Find where the given text appears and provide that cell's center as [x, y] coordinate. 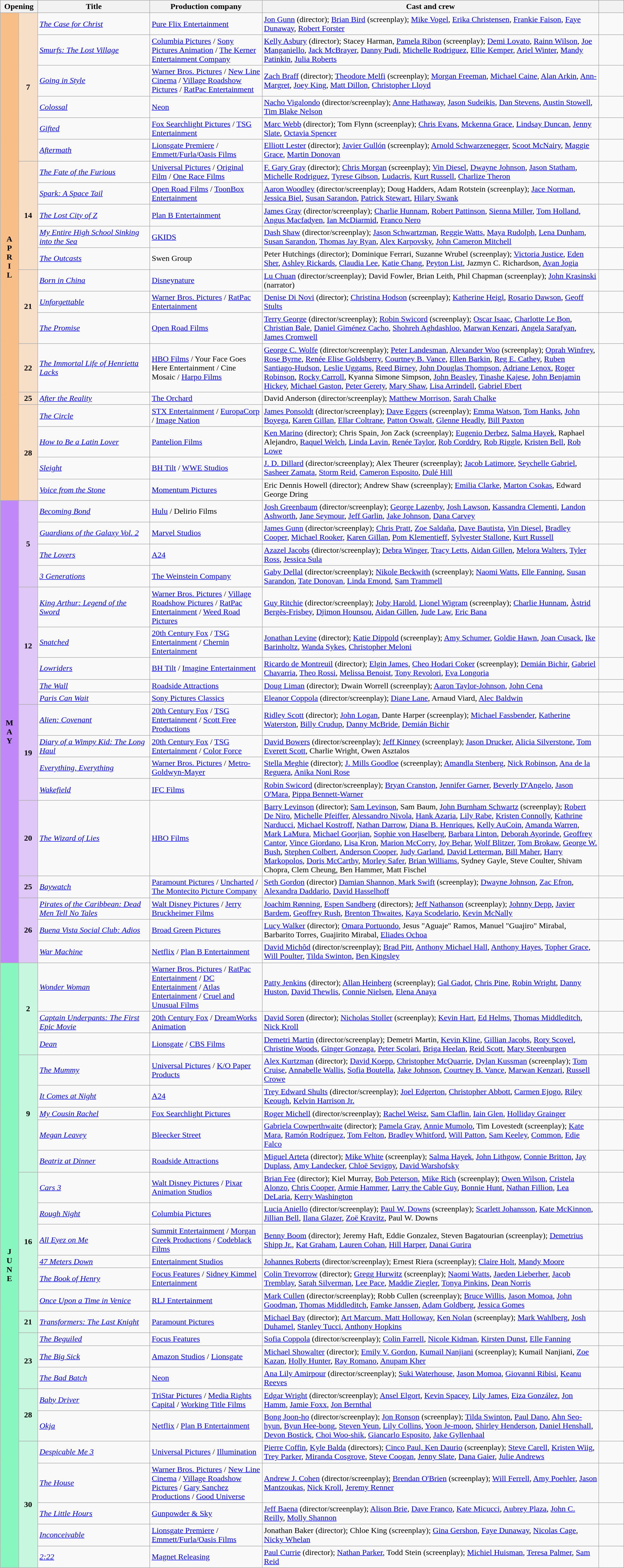
The Little Hours [94, 1513]
The Circle [94, 416]
47 Meters Down [94, 1261]
Rough Night [94, 1213]
Ana Lily Amirpour (director/screenplay); Suki Waterhouse, Jason Momoa, Giovanni Ribisi, Keanu Reeves [430, 1378]
Jon Gunn (director); Brian Bird (screenplay); Mike Vogel, Erika Christensen, Frankie Faison, Faye Dunaway, Robert Forster [430, 24]
Open Road Films / ToonBox Entertainment [206, 193]
Warner Bros. Pictures / New Line Cinema / Village Roadshow Pictures / RatPac Entertainment [206, 81]
The Mummy [94, 1070]
Despicable Me 3 [94, 1452]
Amazon Studios / Lionsgate [206, 1356]
Cast and crew [430, 7]
How to Be a Latin Lover [94, 442]
David Anderson (director/screenplay); Matthew Morrison, Sarah Chalke [430, 398]
Warner Bros. Pictures / New Line Cinema / Village Roadshow Pictures / Gary Sanchez Productions / Good Universe [206, 1483]
Born in China [94, 280]
Azazel Jacobs (director/screenplay); Debra Winger, Tracy Letts, Aidan Gillen, Melora Walters, Tyler Ross, Jessica Sula [430, 554]
Aftermath [94, 150]
7 [28, 87]
Opening [19, 7]
Andrew J. Cohen (director/screenplay); Brendan O'Brien (screenplay); Will Ferrell, Amy Poehler, Jason Mantzoukas, Nick Kroll, Jeremy Renner [430, 1483]
Alien: Covenant [94, 720]
JUNE [9, 1265]
Ridley Scott (director); John Logan, Dante Harper (screenplay); Michael Fassbender, Katherine Waterston, Billy Crudup, Danny McBride, Demián Bichir [430, 720]
Warner Bros. Pictures / RatPac Entertainment / DC Entertainment / Atlas Entertainment / Cruel and Unusual Films [206, 987]
GKIDS [206, 237]
Hulu / Delirio Films [206, 511]
Cars 3 [94, 1187]
Production company [206, 7]
HBO Films [206, 838]
IFC Films [206, 790]
Trey Edward Shults (director/screenplay); Joel Edgerton, Christopher Abbott, Carmen Ejogo, Riley Keough, Kelvin Harrison Jr. [430, 1096]
26 [28, 930]
Wonder Woman [94, 987]
The Book of Henry [94, 1279]
Pirates of the Caribbean: Dead Men Tell No Tales [94, 908]
The Promise [94, 328]
20 [28, 838]
Pantelion Films [206, 442]
Wakefield [94, 790]
Becoming Bond [94, 511]
Colossal [94, 107]
Jonathan Baker (director); Chloe King (screenplay); Gina Gershon, Faye Dunaway, Nicolas Cage, Nicky Whelan [430, 1535]
Nacho Vigalondo (director/screenplay); Anne Hathaway, Jason Sudeikis, Dan Stevens, Austin Stowell, Tim Blake Nelson [430, 107]
Universal Pictures / Original Film / One Race Films [206, 172]
Momentum Pictures [206, 490]
Walt Disney Pictures / Jerry Bruckheimer Films [206, 908]
The House [94, 1483]
BH Tilt / Imagine Entertainment [206, 668]
Warner Bros. Pictures / Metro-Goldwyn-Mayer [206, 768]
Summit Entertainment / Morgan Creek Productions / Codeblack Films [206, 1240]
The Fate of the Furious [94, 172]
The Outcasts [94, 259]
Doug Liman (director); Dwain Worrell (screenplay); Aaron Taylor-Johnson, John Cena [430, 685]
Edgar Wright (director/screenplay); Ansel Elgort, Kevin Spacey, Lily James, Eiza González, Jon Hamm, Jamie Foxx, Jon Bernthal [430, 1399]
20th Century Fox / DreamWorks Animation [206, 1022]
Baby Driver [94, 1399]
Open Road Films [206, 328]
David Soren (director); Nicholas Stoller (screenplay); Kevin Hart, Ed Helms, Thomas Middleditch, Nick Kroll [430, 1022]
HBO Films / Your Face Goes Here Entertainment / Cine Mosaic / Harpo Films [206, 368]
The Big Sick [94, 1356]
Spark: A Space Tail [94, 193]
3 Generations [94, 576]
Lowriders [94, 668]
Warner Bros. Pictures / RatPac Entertainment [206, 302]
Entertainment Studios [206, 1261]
Unforgettable [94, 302]
Walt Disney Pictures / Pixar Animation Studios [206, 1187]
Elliott Lester (director); Javier Gullón (screenplay); Arnold Schwarzenegger, Scoot McNairy, Maggie Grace, Martin Donovan [430, 150]
30 [28, 1504]
The Beguiled [94, 1339]
David Bowers (director/screenplay); Jeff Kinney (screenplay); Jason Drucker, Alicia Silverstone, Tom Everett Scott, Charlie Wright, Owen Asztalos [430, 746]
Sleight [94, 468]
Michael Bay (director); Art Marcum, Matt Holloway, Ken Nolan (screenplay); Mark Wahlberg, Josh Duhamel, Stanley Tucci, Anthony Hopkins [430, 1322]
Gaby Dellal (director/screenplay); Nikole Beckwith (screenplay); Naomi Watts, Elle Fanning, Susan Sarandon, Tate Donovan, Linda Emond, Sam Trammell [430, 576]
The Case for Christ [94, 24]
12 [28, 646]
Gifted [94, 129]
Everything, Everything [94, 768]
BH Tilt / WWE Studios [206, 468]
9 [28, 1113]
20th Century Fox / TSG Entertainment / Chernin Entertainment [206, 642]
Marc Webb (director); Tom Flynn (screenplay); Chris Evans, Mckenna Grace, Lindsay Duncan, Jenny Slate, Octavia Spencer [430, 129]
Focus Features [206, 1339]
Title [94, 7]
Seth Gordon (director) Damian Shannon, Mark Swift (screenplay); Dwayne Johnson, Zac Efron, Alexandra Daddario, David Hasselhoff [430, 887]
Fox Searchlight Pictures [206, 1113]
Lucy Walker (director); Omara Portuondo, Jesus "Aguaje" Ramos, Manuel "Guajiro" Mirabal, Barbarito Torres, Guajirito Mirabal, Eliades Ochoa [430, 930]
James Gray (director/screenplay); Charlie Hunnam, Robert Pattinson, Sienna Miller, Tom Holland, Angus Macfadyen, Ian McDiarmid, Franco Nero [430, 215]
Jeff Baena (director/screenplay); Alison Brie, Dave Franco, Kate Micucci, Aubrey Plaza, John C. Reilly, Molly Shannon [430, 1513]
Plan B Entertainment [206, 215]
Patty Jenkins (director); Allan Heinberg (screenplay); Gal Gadot, Chris Pine, Robin Wright, Danny Huston, David Thewlis, Connie Nielsen, Elena Anaya [430, 987]
The Bad Batch [94, 1378]
Inconceivable [94, 1535]
My Cousin Rachel [94, 1113]
Lu Chuan (director/screenplay); David Fowler, Brian Leith, Phil Chapman (screenplay); John Krasinski (narrator) [430, 280]
Broad Green Pictures [206, 930]
David Michôd (director/screenplay); Brad Pitt, Anthony Michael Hall, Anthony Hayes, Topher Grace, Will Poulter, Tilda Swinton, Ben Kingsley [430, 952]
The Orchard [206, 398]
Once Upon a Time in Venice [94, 1300]
War Machine [94, 952]
Guardians of the Galaxy Vol. 2 [94, 533]
Dean [94, 1044]
Eric Dennis Howell (director); Andrew Shaw (screenplay); Emilia Clarke, Marton Csokas, Edward George Dring [430, 490]
The Weinstein Company [206, 576]
2 [28, 1009]
Lionsgate / CBS Films [206, 1044]
Johannes Roberts (director/screenplay); Ernest Riera (screenplay); Claire Holt, Mandy Moore [430, 1261]
Focus Features / Sidney Kimmel Entertainment [206, 1279]
Baywatch [94, 887]
Denise Di Novi (director); Christina Hodson (screenplay); Katherine Heigl, Rosario Dawson, Geoff Stults [430, 302]
Bleecker Street [206, 1135]
Swen Group [206, 259]
Transformers: The Last Knight [94, 1322]
5 [28, 544]
STX Entertainment / EuropaCorp / Image Nation [206, 416]
Marvel Studios [206, 533]
Voice from the Stone [94, 490]
2:22 [94, 1557]
Paramount Pictures [206, 1322]
Captain Underpants: The First Epic Movie [94, 1022]
King Arthur: Legend of the Sword [94, 607]
Warner Bros. Pictures / Village Roadshow Pictures / RatPac Entertainment / Weed Road Pictures [206, 607]
Paul Currie (director); Nathan Parker, Todd Stein (screenplay); Michiel Huisman, Teresa Palmer, Sam Reid [430, 1557]
APRIL [9, 257]
Snatched [94, 642]
23 [28, 1361]
Sony Pictures Classics [206, 698]
The Lost City of Z [94, 215]
20th Century Fox / TSG Entertainment / Color Force [206, 746]
Okja [94, 1426]
Michael Showalter (director); Emily V. Gordon, Kumail Nanjiani (screenplay); Kumail Nanjiani, Zoe Kazan, Holly Hunter, Ray Romano, Anupam Kher [430, 1356]
Robin Swicord (director/screenplay); Bryan Cranston, Jennifer Garner, Beverly D'Angelo, Jason O'Mara, Pippa Bennett-Warner [430, 790]
The Immortal Life of Henrietta Lacks [94, 368]
Buena Vista Social Club: Adios [94, 930]
Magnet Releasing [206, 1557]
Going in Style [94, 81]
Columbia Pictures / Sony Pictures Animation / The Kerner Entertainment Company [206, 50]
Roger Michell (director/screenplay); Rachel Weisz, Sam Claflin, Iain Glen, Holliday Grainger [430, 1113]
Columbia Pictures [206, 1213]
16 [28, 1241]
Zach Braff (director); Theodore Melfi (screenplay); Morgan Freeman, Michael Caine, Alan Arkin, Ann-Margret, Joey King, Matt Dillon, Christopher Lloyd [430, 81]
It Comes at Night [94, 1096]
After the Reality [94, 398]
The Lovers [94, 554]
Eleanor Coppola (director/screenplay); Diane Lane, Arnaud Viard, Alec Baldwin [430, 698]
14 [28, 215]
20th Century Fox / TSG Entertainment / Scott Free Productions [206, 720]
The Wizard of Lies [94, 838]
Pure Flix Entertainment [206, 24]
22 [28, 368]
Gunpowder & Sky [206, 1513]
RLJ Entertainment [206, 1300]
Fox Searchlight Pictures / TSG Entertainment [206, 129]
Stella Meghie (director); J. Mills Goodloe (screenplay); Amandla Stenberg, Nick Robinson, Ana de la Reguera, Anika Noni Rose [430, 768]
Diary of a Wimpy Kid: The Long Haul [94, 746]
Paramount Pictures / Uncharted / The Montecito Picture Company [206, 887]
Megan Leavey [94, 1135]
My Entire High School Sinking into the Sea [94, 237]
19 [28, 752]
Paris Can Wait [94, 698]
Smurfs: The Lost Village [94, 50]
MAY [9, 732]
The Wall [94, 685]
Beatriz at Dinner [94, 1162]
All Eyez on Me [94, 1240]
Disneynature [206, 280]
TriStar Pictures / Media Rights Capital / Working Title Films [206, 1399]
Sofia Coppola (director/screenplay); Colin Farrell, Nicole Kidman, Kirsten Dunst, Elle Fanning [430, 1339]
Universal Pictures / K/O Paper Products [206, 1070]
Jonathan Levine (director); Katie Dippold (screenplay); Amy Schumer, Goldie Hawn, Joan Cusack, Ike Barinholtz, Wanda Sykes, Christopher Meloni [430, 642]
Universal Pictures / Illumination [206, 1452]
